Scan for the cell matching the given text and deliver its (X, Y) coordinate at center. 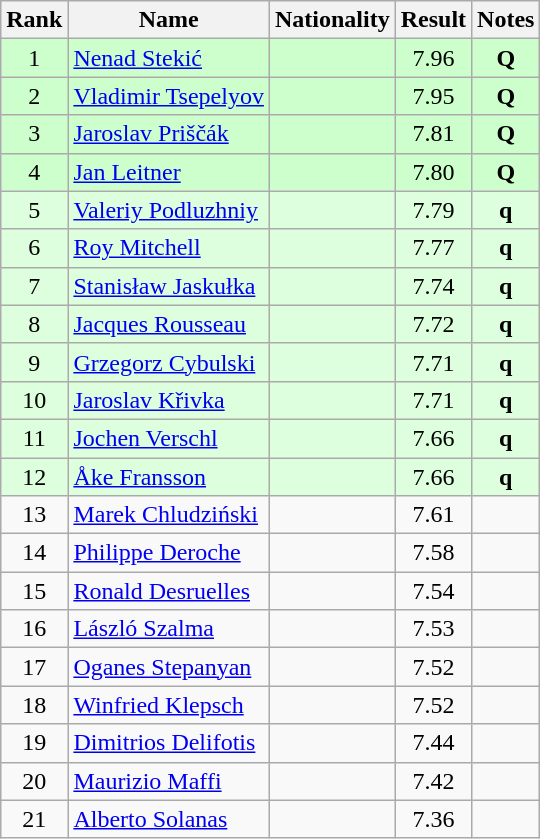
12 (34, 477)
6 (34, 248)
7.36 (433, 819)
Result (433, 20)
13 (34, 515)
9 (34, 362)
Oganes Stepanyan (169, 667)
2 (34, 96)
Åke Fransson (169, 477)
8 (34, 324)
7.74 (433, 286)
Ronald Desruelles (169, 591)
Maurizio Maffi (169, 781)
7.42 (433, 781)
4 (34, 172)
Jaroslav Priščák (169, 134)
5 (34, 210)
Marek Chludziński (169, 515)
7.54 (433, 591)
Jaroslav Křivka (169, 400)
19 (34, 743)
Stanisław Jaskułka (169, 286)
Jochen Verschl (169, 438)
14 (34, 553)
Nationality (332, 20)
7.44 (433, 743)
7.77 (433, 248)
1 (34, 58)
17 (34, 667)
Name (169, 20)
Notes (506, 20)
20 (34, 781)
7.81 (433, 134)
Jan Leitner (169, 172)
Jacques Rousseau (169, 324)
21 (34, 819)
11 (34, 438)
7.95 (433, 96)
Roy Mitchell (169, 248)
10 (34, 400)
Vladimir Tsepelyov (169, 96)
László Szalma (169, 629)
16 (34, 629)
7.72 (433, 324)
Dimitrios Delifotis (169, 743)
7 (34, 286)
7.80 (433, 172)
7.53 (433, 629)
Winfried Klepsch (169, 705)
3 (34, 134)
Philippe Deroche (169, 553)
Rank (34, 20)
Grzegorz Cybulski (169, 362)
7.96 (433, 58)
18 (34, 705)
7.79 (433, 210)
7.58 (433, 553)
Valeriy Podluzhniy (169, 210)
15 (34, 591)
7.61 (433, 515)
Alberto Solanas (169, 819)
Nenad Stekić (169, 58)
